Return (X, Y) of the center of cell containing provided text 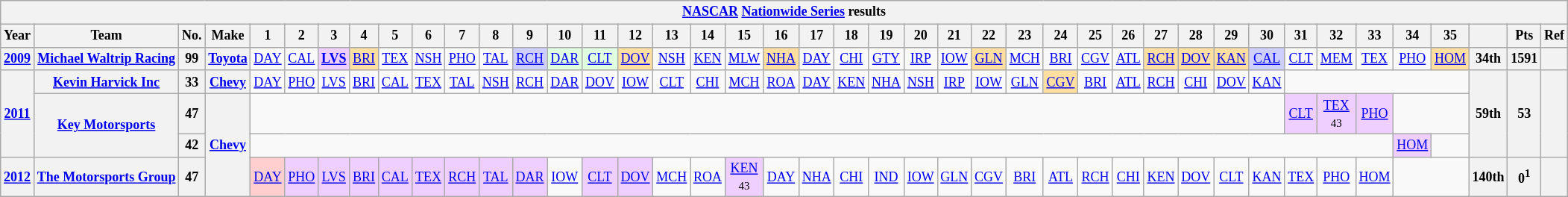
3 (334, 36)
25 (1096, 36)
53 (1524, 113)
17 (816, 36)
GTY (887, 58)
15 (744, 36)
26 (1128, 36)
1591 (1524, 58)
11 (600, 36)
Year (18, 36)
12 (635, 36)
20 (920, 36)
NASCAR Nationwide Series results (784, 12)
31 (1301, 36)
Team (106, 36)
42 (192, 145)
29 (1232, 36)
Toyota (228, 58)
99 (192, 58)
59th (1488, 113)
24 (1060, 36)
The Motorsports Group (106, 177)
7 (462, 36)
Ref (1555, 36)
IND (887, 177)
21 (954, 36)
Michael Waltrip Racing (106, 58)
19 (887, 36)
MLW (744, 58)
13 (672, 36)
Key Motorsports (106, 125)
1 (268, 36)
34 (1412, 36)
2012 (18, 177)
140th (1488, 177)
TEX43 (1337, 113)
Kevin Harvick Inc (106, 82)
2 (301, 36)
28 (1196, 36)
35 (1451, 36)
8 (497, 36)
MEM (1337, 58)
27 (1161, 36)
Pts (1524, 36)
KEN43 (744, 177)
22 (989, 36)
16 (781, 36)
14 (708, 36)
10 (565, 36)
Make (228, 36)
No. (192, 36)
2011 (18, 113)
9 (529, 36)
5 (395, 36)
18 (851, 36)
32 (1337, 36)
4 (364, 36)
01 (1524, 177)
6 (428, 36)
2009 (18, 58)
34th (1488, 58)
23 (1024, 36)
30 (1267, 36)
